Identify which cell holds the provided text, then report its [x, y] central coordinate. 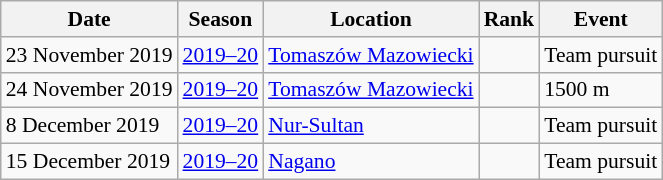
1500 m [600, 90]
15 December 2019 [90, 162]
8 December 2019 [90, 126]
Nur-Sultan [370, 126]
23 November 2019 [90, 55]
Date [90, 19]
Location [370, 19]
Nagano [370, 162]
Rank [510, 19]
Season [221, 19]
24 November 2019 [90, 90]
Event [600, 19]
